Detect which cell encompasses the target text, then output its (X, Y) center coordinate. 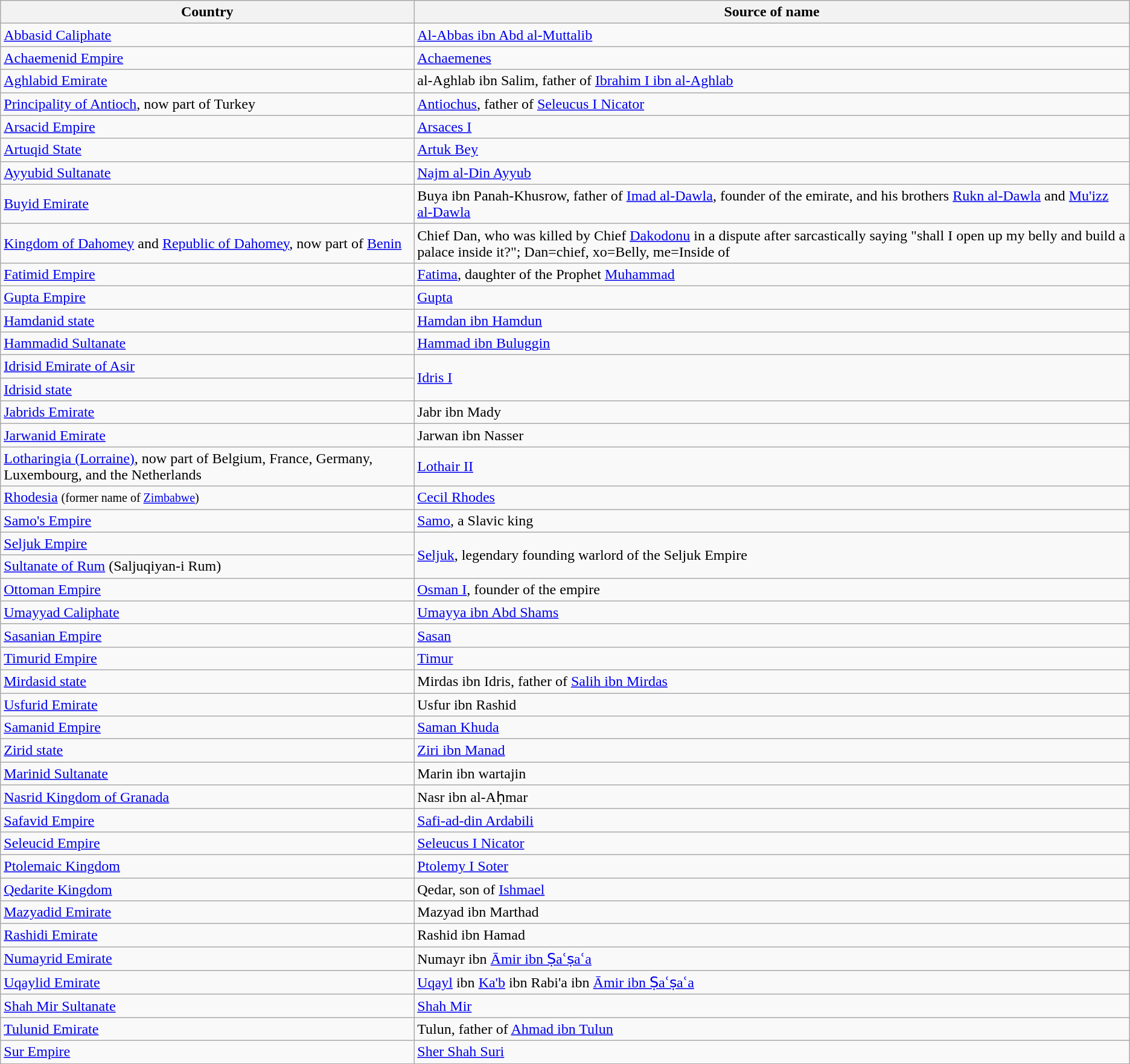
Sur Empire (208, 1052)
Samo's Empire (208, 521)
Nasr ibn al-Aḥmar (771, 797)
Mirdas ibn Idris, father of Salih ibn Mirdas (771, 681)
Rhodesia (former name of Zimbabwe) (208, 498)
Rashid ibn Hamad (771, 935)
Shah Mir Sultanate (208, 1006)
Gupta (771, 297)
Marinid Sultanate (208, 774)
Al-Abbas ibn Abd al-Muttalib (771, 35)
Umayya ibn Abd Shams (771, 612)
Timur (771, 658)
Hamdanid state (208, 321)
Qedarite Kingdom (208, 889)
Idris I (771, 378)
Artuk Bey (771, 150)
Sultanate of Rum (Saljuqiyan-i Rum) (208, 566)
Achaemenid Empire (208, 58)
Nasrid Kingdom of Granada (208, 797)
Aghlabid Emirate (208, 81)
Jabrids Emirate (208, 412)
Numayrid Emirate (208, 959)
Usfurid Emirate (208, 705)
Ptolemaic Kingdom (208, 866)
Qedar, son of Ishmael (771, 889)
Samanid Empire (208, 728)
Seleucus I Nicator (771, 843)
Arsaces I (771, 127)
Uqayl ibn Ka'b ibn Rabi'a ibn Āmir ibn Ṣaʿṣaʿa (771, 982)
Antiochus, father of Seleucus I Nicator (771, 104)
Usfur ibn Rashid (771, 705)
Seljuk, legendary founding warlord of the Seljuk Empire (771, 555)
Shah Mir (771, 1006)
Rashidi Emirate (208, 935)
Arsacid Empire (208, 127)
Lotharingia (Lorraine), now part of Belgium, France, Germany, Luxembourg, and the Netherlands (208, 466)
Saman Khuda (771, 728)
Timurid Empire (208, 658)
Jarwanid Emirate (208, 435)
Jabr ibn Mady (771, 412)
Fatima, daughter of the Prophet Muhammad (771, 274)
Idrisid state (208, 389)
Source of name (771, 12)
Uqaylid Emirate (208, 982)
Hamdan ibn Hamdun (771, 321)
Buya ibn Panah-Khusrow, father of Imad al-Dawla, founder of the emirate, and his brothers Rukn al-Dawla and Mu'izz al-Dawla (771, 204)
Osman I, founder of the empire (771, 589)
Artuqid State (208, 150)
al-Aghlab ibn Salim, father of Ibrahim I ibn al-Aghlab (771, 81)
Marin ibn wartajin (771, 774)
Mirdasid state (208, 681)
Safavid Empire (208, 820)
Safi-ad-din Ardabili (771, 820)
Umayyad Caliphate (208, 612)
Achaemenes (771, 58)
Cecil Rhodes (771, 498)
Numayr ibn Āmir ibn Ṣaʿṣaʿa (771, 959)
Mazyad ibn Marthad (771, 912)
Tulun, father of Ahmad ibn Tulun (771, 1029)
Samo, a Slavic king (771, 521)
Tulunid Emirate (208, 1029)
Fatimid Empire (208, 274)
Seleucid Empire (208, 843)
Idrisid Emirate of Asir (208, 367)
Hammad ibn Buluggin (771, 344)
Country (208, 12)
Sasan (771, 635)
Buyid Emirate (208, 204)
Sasanian Empire (208, 635)
Ayyubid Sultanate (208, 173)
Najm al-Din Ayyub (771, 173)
Jarwan ibn Nasser (771, 435)
Mazyadid Emirate (208, 912)
Gupta Empire (208, 297)
Ziri ibn Manad (771, 751)
Lothair II (771, 466)
Kingdom of Dahomey and Republic of Dahomey, now part of Benin (208, 243)
Ottoman Empire (208, 589)
Hammadid Sultanate (208, 344)
Sher Shah Suri (771, 1052)
Abbasid Caliphate (208, 35)
Seljuk Empire (208, 543)
Ptolemy I Soter (771, 866)
Zirid state (208, 751)
Principality of Antioch, now part of Turkey (208, 104)
